For the text-containing cell, return its midpoint in [X, Y] coordinate format. 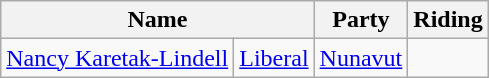
Nancy Karetak-Lindell [118, 58]
Party [361, 20]
Riding [448, 20]
Liberal [274, 58]
Nunavut [361, 58]
Name [158, 20]
